Search for the cell housing the specified text and yield its [x, y] center coordinate. 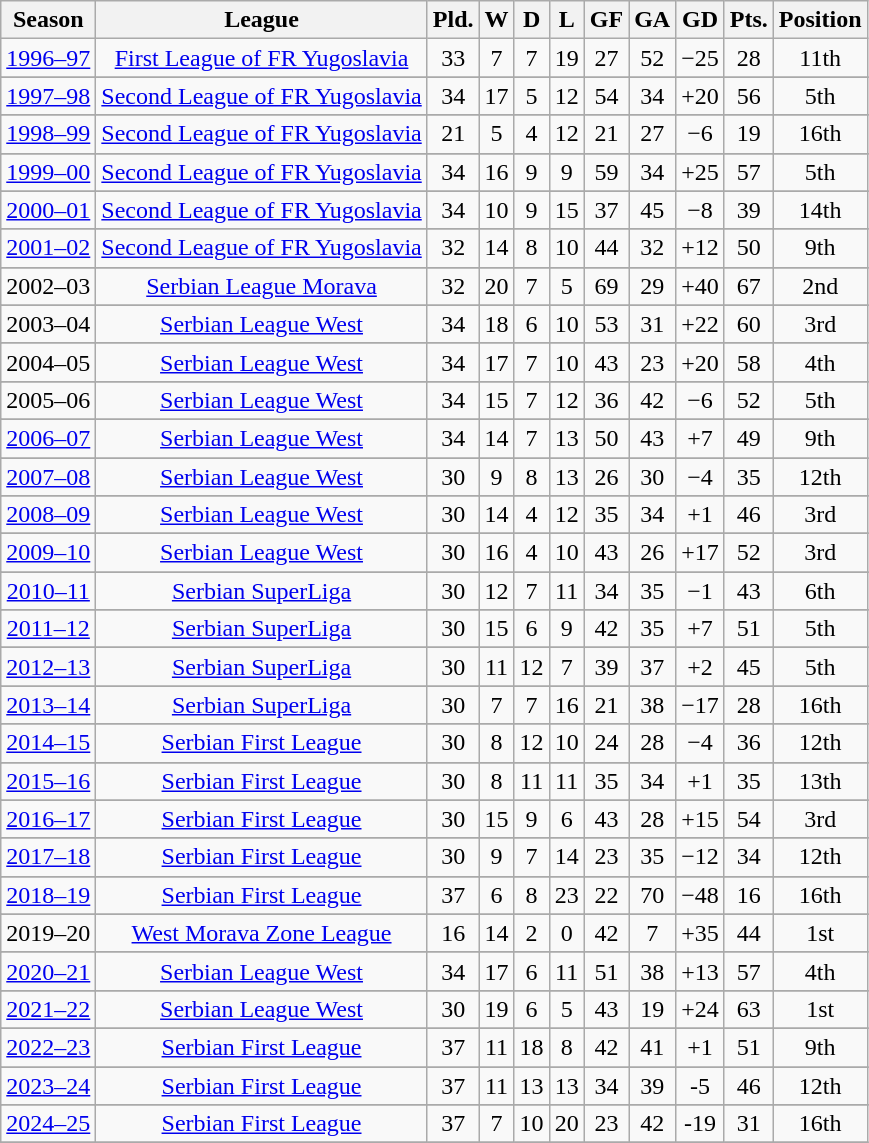
2010–11 [48, 591]
2008–09 [48, 515]
Position [820, 20]
63 [748, 1009]
56 [748, 96]
2002–03 [48, 286]
67 [748, 286]
−8 [700, 210]
13th [820, 781]
53 [606, 324]
2006–07 [48, 438]
2004–05 [48, 362]
+15 [700, 819]
Season [48, 20]
59 [606, 172]
Pts. [748, 20]
-19 [700, 1124]
1998–99 [48, 134]
2003–04 [48, 324]
2011–12 [48, 629]
−17 [700, 705]
2020–21 [48, 971]
GF [606, 20]
2022–23 [48, 1047]
2 [532, 933]
2014–15 [48, 743]
2024–25 [48, 1124]
24 [606, 743]
0 [566, 933]
−1 [700, 591]
70 [652, 895]
+22 [700, 324]
League [262, 20]
-5 [700, 1085]
2017–18 [48, 857]
1999–00 [48, 172]
2023–24 [48, 1085]
2021–22 [48, 1009]
−25 [700, 58]
+2 [700, 667]
2015–16 [48, 781]
L [566, 20]
1996–97 [48, 58]
49 [748, 438]
2018–19 [48, 895]
58 [748, 362]
GA [652, 20]
−12 [700, 857]
+12 [700, 248]
First League of FR Yugoslavia [262, 58]
6th [820, 591]
2005–06 [48, 400]
2019–20 [48, 933]
West Morava Zone League [262, 933]
D [532, 20]
W [496, 20]
11th [820, 58]
29 [652, 286]
69 [606, 286]
2016–17 [48, 819]
2012–13 [48, 667]
60 [748, 324]
GD [700, 20]
2007–08 [48, 477]
2009–10 [48, 553]
+17 [700, 553]
+35 [700, 933]
+24 [700, 1009]
14th [820, 210]
+25 [700, 172]
2001–02 [48, 248]
2000–01 [48, 210]
2nd [820, 286]
41 [652, 1047]
2013–14 [48, 705]
+40 [700, 286]
−48 [700, 895]
Pld. [453, 20]
1997–98 [48, 96]
33 [453, 58]
Serbian League Morava [262, 286]
22 [606, 895]
+13 [700, 971]
